Provide the (x, y) coordinate of the cell's center where the given text is located.  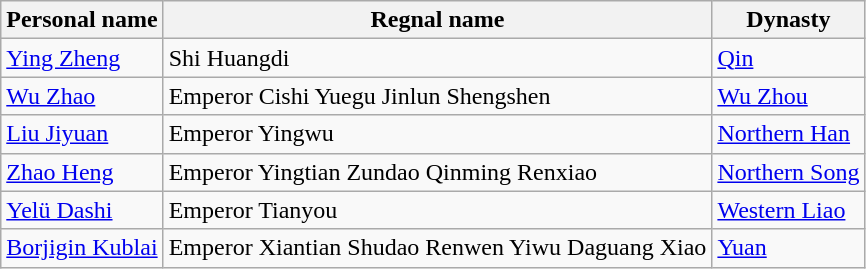
Northern Han (788, 134)
Northern Song (788, 172)
Western Liao (788, 210)
Emperor Xiantian Shudao Renwen Yiwu Daguang Xiao (438, 248)
Emperor Tianyou (438, 210)
Liu Jiyuan (82, 134)
Emperor Yingtian Zundao Qinming Renxiao (438, 172)
Wu Zhou (788, 96)
Emperor Yingwu (438, 134)
Zhao Heng (82, 172)
Qin (788, 58)
Emperor Cishi Yuegu Jinlun Shengshen (438, 96)
Borjigin Kublai (82, 248)
Shi Huangdi (438, 58)
Dynasty (788, 20)
Ying Zheng (82, 58)
Wu Zhao (82, 96)
Yelü Dashi (82, 210)
Regnal name (438, 20)
Personal name (82, 20)
Yuan (788, 248)
